Pinpoint the cell where the given text exists, returning its [X, Y] midpoint coordinate. 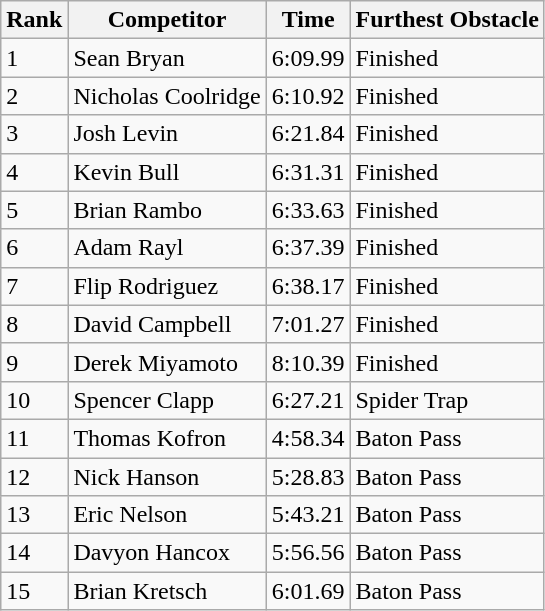
Thomas Kofron [167, 438]
5 [34, 210]
6:31.31 [308, 172]
8 [34, 324]
11 [34, 438]
Rank [34, 20]
14 [34, 553]
1 [34, 58]
Nicholas Coolridge [167, 96]
5:56.56 [308, 553]
Sean Bryan [167, 58]
9 [34, 362]
4:58.34 [308, 438]
13 [34, 515]
6:33.63 [308, 210]
Davyon Hancox [167, 553]
Competitor [167, 20]
5:43.21 [308, 515]
2 [34, 96]
6:10.92 [308, 96]
6:09.99 [308, 58]
Spider Trap [447, 400]
Spencer Clapp [167, 400]
6:38.17 [308, 286]
Furthest Obstacle [447, 20]
4 [34, 172]
12 [34, 477]
6:27.21 [308, 400]
Brian Kretsch [167, 591]
David Campbell [167, 324]
15 [34, 591]
5:28.83 [308, 477]
Brian Rambo [167, 210]
8:10.39 [308, 362]
Kevin Bull [167, 172]
Time [308, 20]
Nick Hanson [167, 477]
Flip Rodriguez [167, 286]
Josh Levin [167, 134]
Adam Rayl [167, 248]
7 [34, 286]
6 [34, 248]
7:01.27 [308, 324]
Eric Nelson [167, 515]
6:01.69 [308, 591]
10 [34, 400]
6:21.84 [308, 134]
6:37.39 [308, 248]
Derek Miyamoto [167, 362]
3 [34, 134]
